Identify which cell holds the provided text, then report its [X, Y] central coordinate. 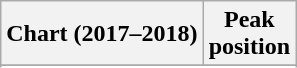
Chart (2017–2018) [102, 34]
Peakposition [249, 34]
